Capture the cell that displays the provided text and extract its (x, y) central coordinate. 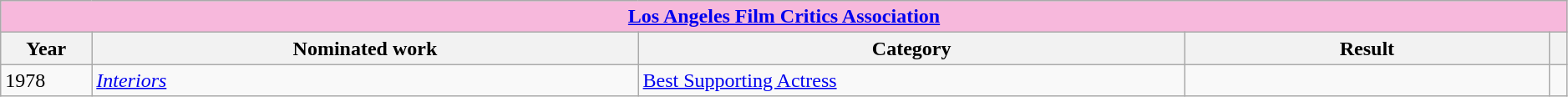
Nominated work (365, 48)
Los Angeles Film Critics Association (784, 17)
1978 (47, 80)
Interiors (365, 80)
Result (1367, 48)
Year (47, 48)
Category (911, 48)
Best Supporting Actress (911, 80)
